Output the (x, y) coordinate of the center of the cell containing the given text.  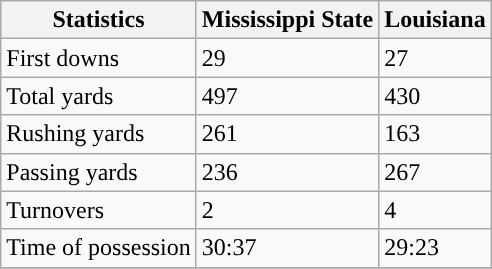
Louisiana (435, 20)
267 (435, 172)
497 (287, 96)
27 (435, 58)
30:37 (287, 248)
2 (287, 210)
261 (287, 134)
Statistics (99, 20)
First downs (99, 58)
29 (287, 58)
236 (287, 172)
Total yards (99, 96)
Turnovers (99, 210)
Mississippi State (287, 20)
29:23 (435, 248)
430 (435, 96)
163 (435, 134)
4 (435, 210)
Time of possession (99, 248)
Passing yards (99, 172)
Rushing yards (99, 134)
